Provide the (x, y) coordinate of the cell's center where the given text is located.  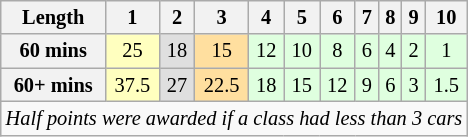
Half points were awarded if a class had less than 3 cars (234, 118)
7 (366, 17)
37.5 (133, 85)
60 mins (54, 51)
5 (302, 17)
1.5 (446, 85)
Length (54, 17)
27 (177, 85)
60+ mins (54, 85)
22.5 (222, 85)
25 (133, 51)
